For the text-containing cell, return its midpoint in (X, Y) coordinate format. 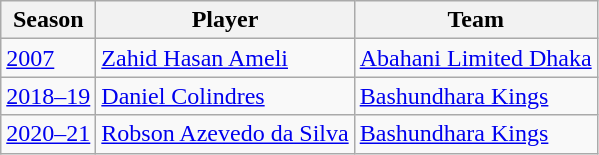
Player (225, 20)
Season (48, 20)
2007 (48, 58)
Robson Azevedo da Silva (225, 134)
Daniel Colindres (225, 96)
2020–21 (48, 134)
2018–19 (48, 96)
Abahani Limited Dhaka (476, 58)
Zahid Hasan Ameli (225, 58)
Team (476, 20)
